Find where the given text appears and provide that cell's center as (x, y) coordinate. 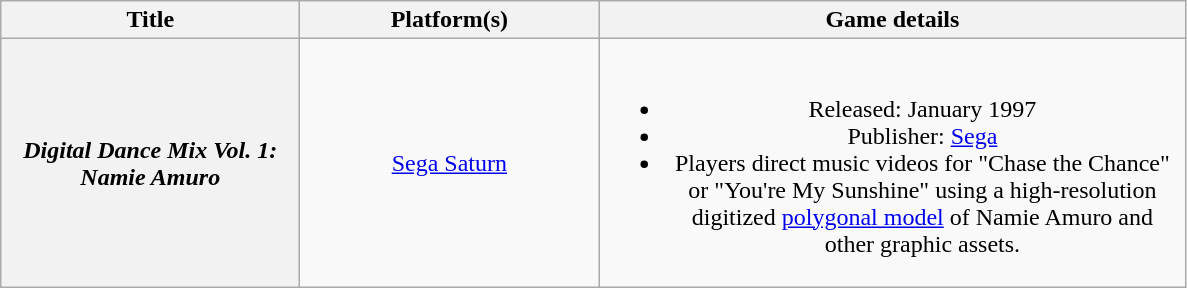
Game details (892, 20)
Platform(s) (450, 20)
Title (150, 20)
Digital Dance Mix Vol. 1: Namie Amuro (150, 163)
Sega Saturn (450, 163)
